Detect which cell encompasses the target text, then output its (x, y) center coordinate. 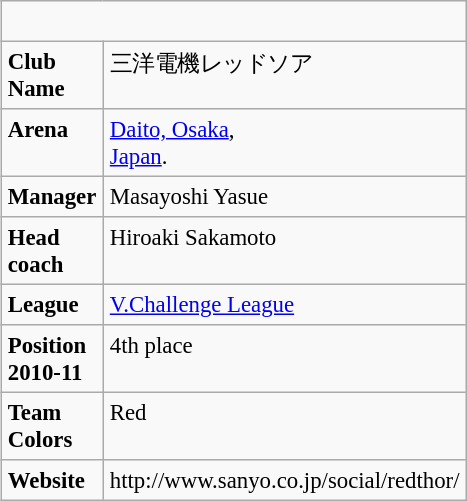
Hiroaki Sakamoto (284, 251)
Red (284, 426)
Website (52, 480)
Team Colors (52, 426)
http://www.sanyo.co.jp/social/redthor/ (284, 480)
V.Challenge League (284, 304)
Manager (52, 196)
Arena (52, 143)
Club Name (52, 75)
三洋電機レッドソア (284, 75)
4th place (284, 359)
Daito, Osaka, Japan. (284, 143)
Masayoshi Yasue (284, 196)
Head coach (52, 251)
Position 2010-11 (52, 359)
League (52, 304)
